Determine the (X, Y) coordinate at the center of the cell enclosing the given text.  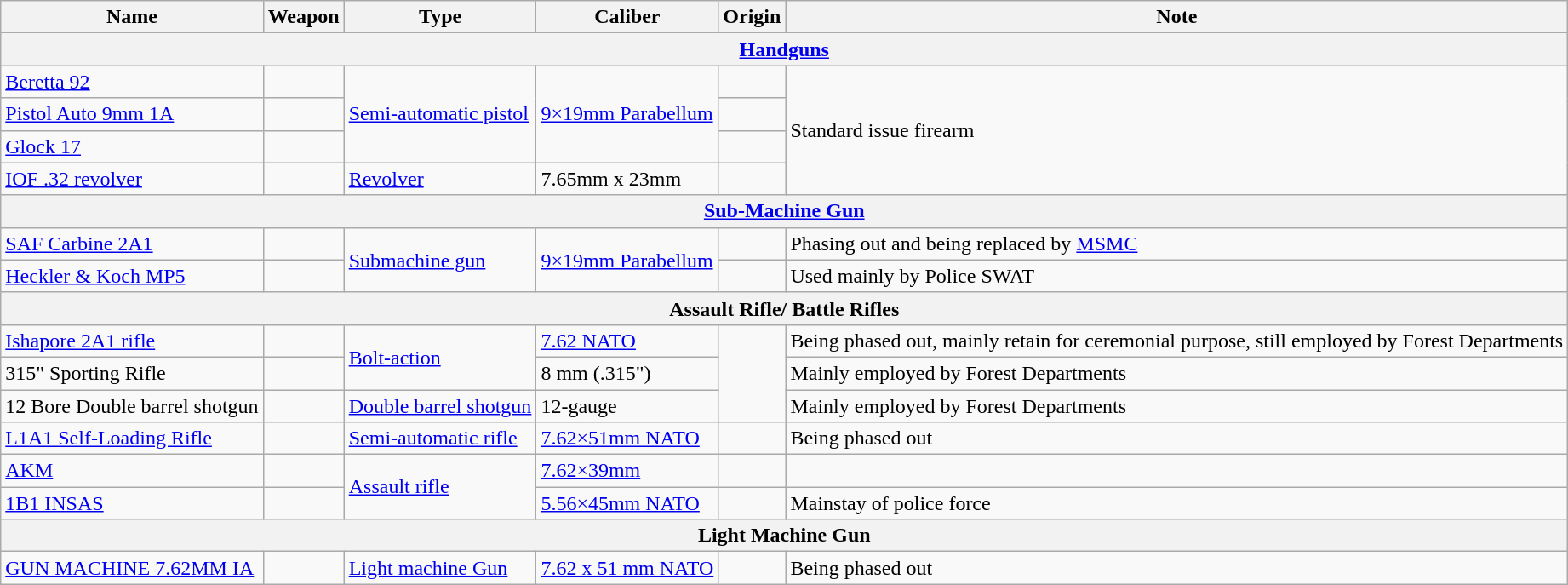
7.62×39mm (627, 471)
7.62 NATO (627, 341)
7.62×51mm NATO (627, 439)
SAF Carbine 2A1 (132, 244)
Beretta 92 (132, 82)
315" Sporting Rifle (132, 373)
IOF .32 revolver (132, 179)
L1A1 Self-Loading Rifle (132, 439)
AKM (132, 471)
Caliber (627, 17)
Standard issue firearm (1176, 130)
GUN MACHINE 7.62MM IA (132, 568)
7.65mm x 23mm (627, 179)
Heckler & Koch MP5 (132, 276)
Assault Rifle/ Battle Rifles (785, 308)
Revolver (440, 179)
12-gauge (627, 406)
Type (440, 17)
Semi-automatic rifle (440, 439)
Weapon (303, 17)
Assault rifle (440, 487)
Glock 17 (132, 146)
Submachine gun (440, 260)
Pistol Auto 9mm 1A (132, 114)
Being phased out, mainly retain for ceremonial purpose, still employed by Forest Departments (1176, 341)
Semi-automatic pistol (440, 114)
Used mainly by Police SWAT (1176, 276)
1B1 INSAS (132, 503)
Bolt-action (440, 357)
Mainstay of police force (1176, 503)
8 mm (.315") (627, 373)
Light machine Gun (440, 568)
12 Bore Double barrel shotgun (132, 406)
7.62 x 51 mm NATO (627, 568)
Note (1176, 17)
Light Machine Gun (785, 536)
Origin (753, 17)
Sub-Machine Gun (785, 211)
Double barrel shotgun (440, 406)
5.56×45mm NATO (627, 503)
Phasing out and being replaced by MSMC (1176, 244)
Name (132, 17)
Handguns (785, 49)
Ishapore 2A1 rifle (132, 341)
